Return the [X, Y] coordinate for the center point of the cell that contains the specified text.  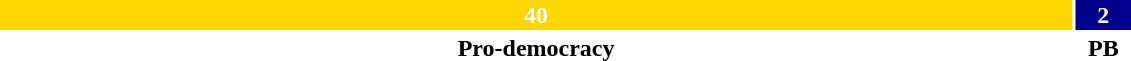
2 [1103, 15]
40 [536, 15]
